Extract the (x, y) coordinate from the center of the cell holding the provided text.  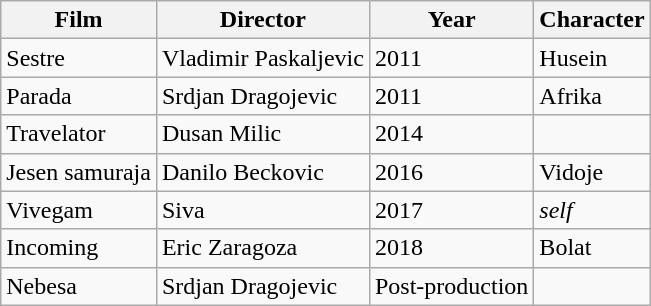
Film (79, 20)
Vidoje (592, 172)
Danilo Beckovic (262, 172)
Travelator (79, 134)
Bolat (592, 248)
2017 (451, 210)
Siva (262, 210)
Afrika (592, 96)
2016 (451, 172)
Sestre (79, 58)
Director (262, 20)
Character (592, 20)
Dusan Milic (262, 134)
Vladimir Paskaljevic (262, 58)
Incoming (79, 248)
Post-production (451, 286)
Eric Zaragoza (262, 248)
Husein (592, 58)
Year (451, 20)
Vivegam (79, 210)
2018 (451, 248)
Nebesa (79, 286)
Parada (79, 96)
2014 (451, 134)
Jesen samuraja (79, 172)
self (592, 210)
